Return the (x, y) coordinate for the center point of the cell that contains the specified text.  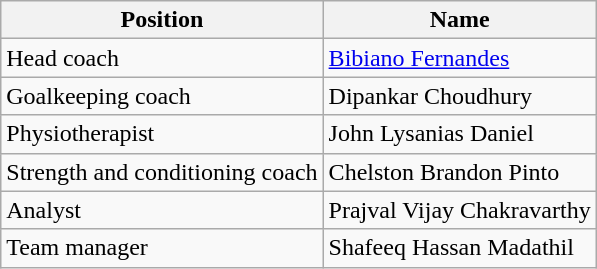
Physiotherapist (162, 134)
Strength and conditioning coach (162, 172)
John Lysanias Daniel (460, 134)
Head coach (162, 58)
Bibiano Fernandes (460, 58)
Shafeeq Hassan Madathil (460, 248)
Chelston Brandon Pinto (460, 172)
Prajval Vijay Chakravarthy (460, 210)
Name (460, 20)
Goalkeeping coach (162, 96)
Team manager (162, 248)
Analyst (162, 210)
Position (162, 20)
Dipankar Choudhury (460, 96)
